Extract the [X, Y] coordinate from the center of the cell holding the provided text.  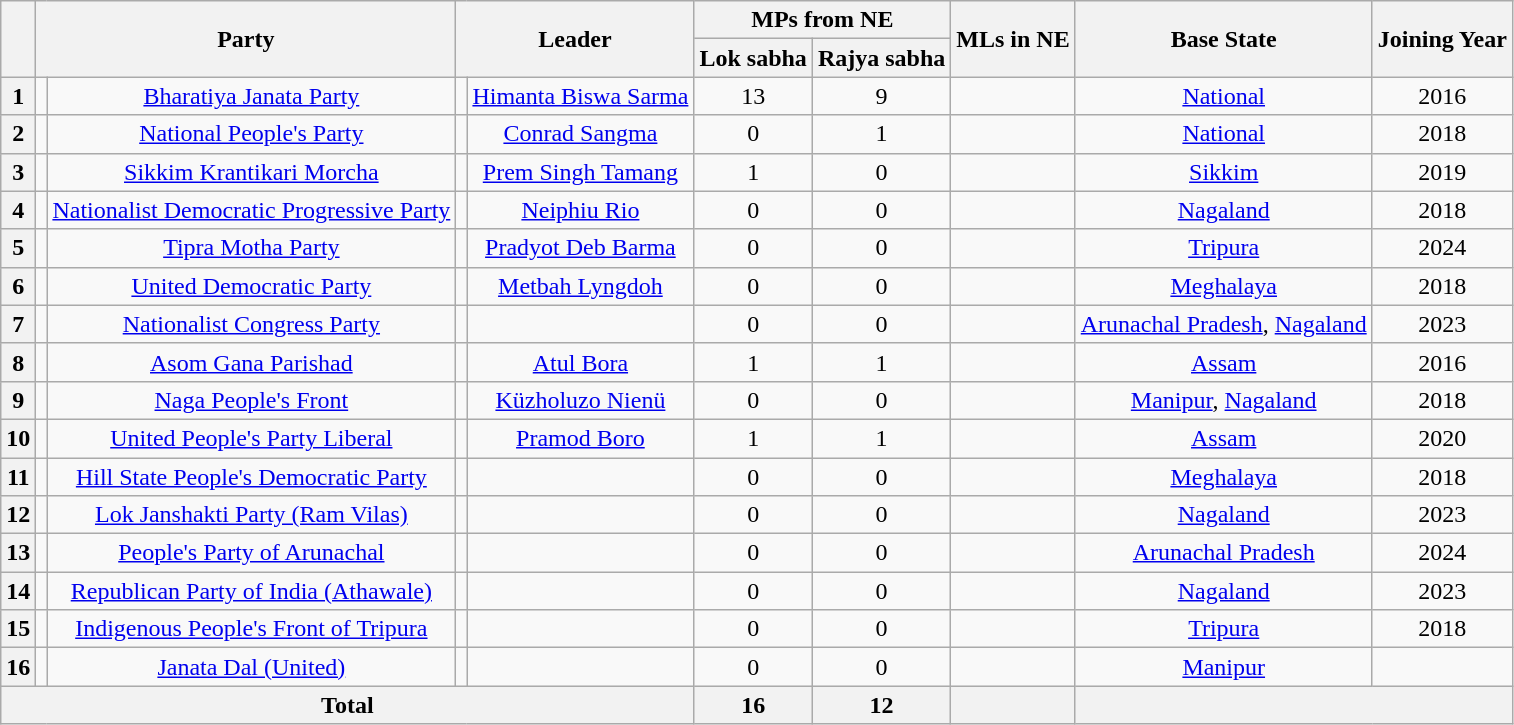
2 [18, 134]
7 [18, 324]
6 [18, 286]
Sikkim [1224, 172]
3 [18, 172]
Party [246, 39]
Prem Singh Tamang [580, 172]
2019 [1442, 172]
Total [348, 705]
Atul Bora [580, 362]
Himanta Biswa Sarma [580, 96]
Pradyot Deb Barma [580, 248]
Manipur [1224, 667]
Neiphiu Rio [580, 210]
Joining Year [1442, 39]
Hill State People's Democratic Party [252, 477]
10 [18, 438]
Manipur, Nagaland [1224, 400]
Nationalist Congress Party [252, 324]
15 [18, 629]
United Democratic Party [252, 286]
Arunachal Pradesh [1224, 553]
People's Party of Arunachal [252, 553]
United People's Party Liberal [252, 438]
5 [18, 248]
Lok Janshakti Party (Ram Vilas) [252, 515]
National People's Party [252, 134]
Arunachal Pradesh, Nagaland [1224, 324]
Küzholuzo Nienü [580, 400]
Metbah Lyngdoh [580, 286]
Indigenous People's Front of Tripura [252, 629]
4 [18, 210]
Pramod Boro [580, 438]
Rajya sabha [881, 58]
Naga People's Front [252, 400]
Janata Dal (United) [252, 667]
MPs from NE [822, 20]
Nationalist Democratic Progressive Party [252, 210]
Tipra Motha Party [252, 248]
Leader [575, 39]
Asom Gana Parishad [252, 362]
Sikkim Krantikari Morcha [252, 172]
11 [18, 477]
Republican Party of India (Athawale) [252, 591]
Bharatiya Janata Party [252, 96]
14 [18, 591]
MLs in NE [1013, 39]
Base State [1224, 39]
Lok sabha [753, 58]
2020 [1442, 438]
8 [18, 362]
Conrad Sangma [580, 134]
